Output the (X, Y) coordinate of the center of the cell containing the given text.  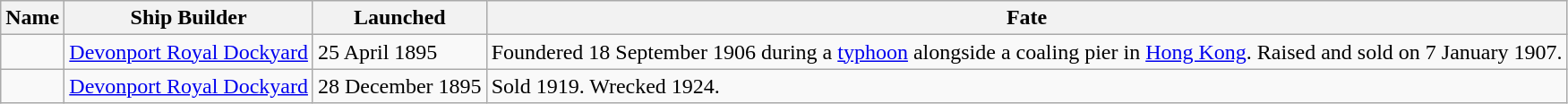
25 April 1895 (399, 52)
28 December 1895 (399, 86)
Launched (399, 18)
Sold 1919. Wrecked 1924. (1026, 86)
Fate (1026, 18)
Ship Builder (189, 18)
Name (32, 18)
Foundered 18 September 1906 during a typhoon alongside a coaling pier in Hong Kong. Raised and sold on 7 January 1907. (1026, 52)
